For the text-containing cell, return its midpoint in [X, Y] coordinate format. 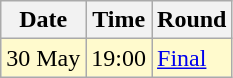
Round [192, 20]
Final [192, 58]
30 May [44, 58]
19:00 [119, 58]
Date [44, 20]
Time [119, 20]
